Find where the given text appears and provide that cell's center as (X, Y) coordinate. 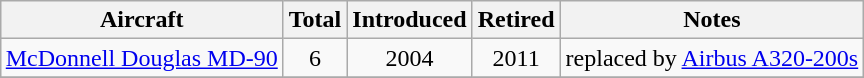
Introduced (410, 20)
replaced by Airbus A320-200s (712, 58)
Retired (516, 20)
2004 (410, 58)
Aircraft (142, 20)
6 (315, 58)
Total (315, 20)
2011 (516, 58)
Notes (712, 20)
McDonnell Douglas MD-90 (142, 58)
